Capture the cell that displays the provided text and extract its [X, Y] central coordinate. 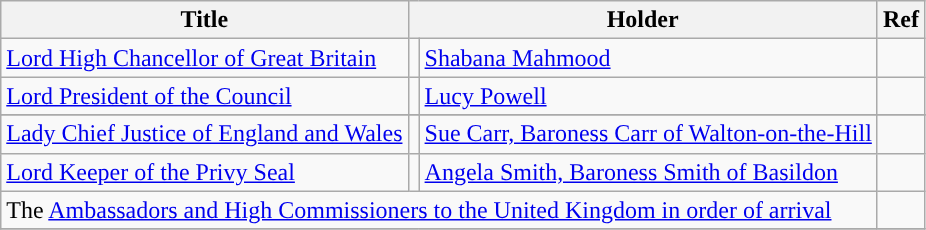
Sue Carr, Baroness Carr of Walton-on-the-Hill [648, 134]
Title [204, 20]
Holder [642, 20]
Shabana Mahmood [648, 58]
The Ambassadors and High Commissioners to the United Kingdom in order of arrival [440, 210]
Angela Smith, Baroness Smith of Basildon [648, 172]
Lord High Chancellor of Great Britain [204, 58]
Lord Keeper of the Privy Seal [204, 172]
Ref [900, 20]
Lucy Powell [648, 96]
Lady Chief Justice of England and Wales [204, 134]
Lord President of the Council [204, 96]
